Capture the cell that displays the provided text and extract its (X, Y) central coordinate. 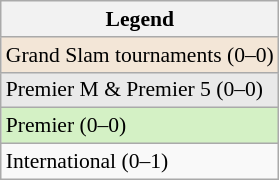
Legend (140, 19)
International (0–1) (140, 162)
Premier (0–0) (140, 126)
Premier M & Premier 5 (0–0) (140, 90)
Grand Slam tournaments (0–0) (140, 55)
